Find where the given text appears and provide that cell's center as (X, Y) coordinate. 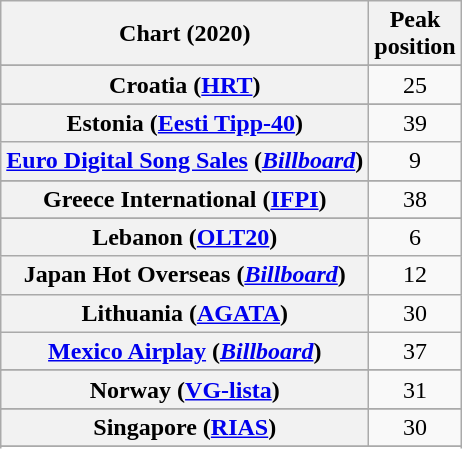
Lebanon (OLT20) (185, 237)
Japan Hot Overseas (Billboard) (185, 275)
25 (415, 85)
38 (415, 199)
Croatia (HRT) (185, 85)
6 (415, 237)
Mexico Airplay (Billboard) (185, 351)
Estonia (Eesti Tipp-40) (185, 123)
39 (415, 123)
Singapore (RIAS) (185, 427)
Norway (VG-lista) (185, 389)
Euro Digital Song Sales (Billboard) (185, 161)
12 (415, 275)
31 (415, 389)
37 (415, 351)
Peakposition (415, 34)
Greece International (IFPI) (185, 199)
9 (415, 161)
Chart (2020) (185, 34)
Lithuania (AGATA) (185, 313)
